Pinpoint the cell where the given text exists, returning its [X, Y] midpoint coordinate. 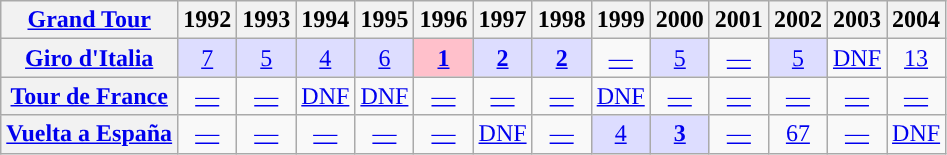
1 [444, 58]
2002 [798, 20]
1997 [502, 20]
Tour de France [90, 96]
6 [384, 58]
1996 [444, 20]
2004 [916, 20]
1998 [562, 20]
67 [798, 134]
1992 [208, 20]
3 [680, 134]
1993 [266, 20]
1999 [620, 20]
2001 [738, 20]
Giro d'Italia [90, 58]
7 [208, 58]
1995 [384, 20]
13 [916, 58]
Grand Tour [90, 20]
Vuelta a España [90, 134]
2000 [680, 20]
1994 [326, 20]
2003 [856, 20]
